Search for the cell housing the specified text and yield its (x, y) center coordinate. 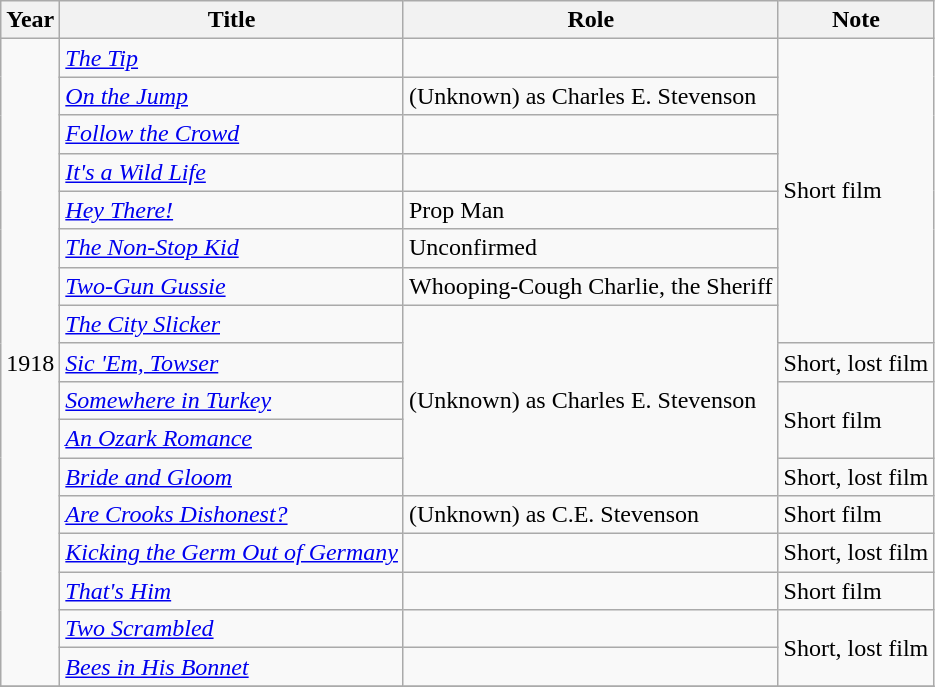
Follow the Crowd (232, 134)
Title (232, 20)
Somewhere in Turkey (232, 400)
Prop Man (590, 210)
Two-Gun Gussie (232, 286)
On the Jump (232, 96)
1918 (30, 362)
An Ozark Romance (232, 438)
It's a Wild Life (232, 172)
Whooping-Cough Charlie, the Sheriff (590, 286)
The Non-Stop Kid (232, 248)
That's Him (232, 591)
Two Scrambled (232, 629)
Bride and Gloom (232, 477)
Are Crooks Dishonest? (232, 515)
Bees in His Bonnet (232, 667)
Role (590, 20)
Hey There! (232, 210)
Year (30, 20)
The Tip (232, 58)
Kicking the Germ Out of Germany (232, 553)
Sic 'Em, Towser (232, 362)
(Unknown) as C.E. Stevenson (590, 515)
Note (856, 20)
Unconfirmed (590, 248)
The City Slicker (232, 324)
